Search for the cell housing the specified text and yield its (x, y) center coordinate. 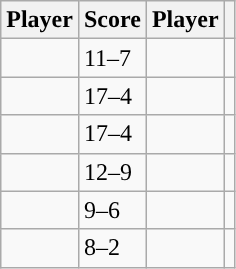
Score (112, 20)
9–6 (112, 210)
11–7 (112, 58)
8–2 (112, 248)
12–9 (112, 172)
